Detect which cell encompasses the target text, then output its [X, Y] center coordinate. 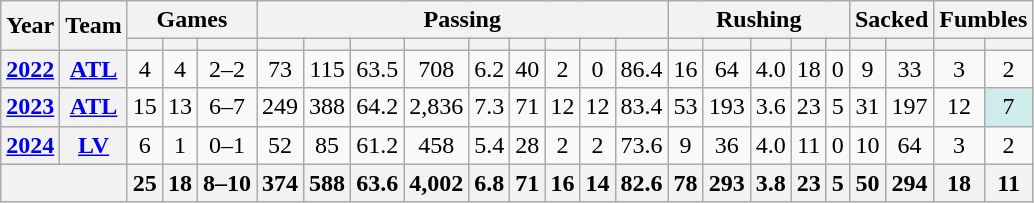
64.2 [378, 107]
2023 [30, 107]
Passing [463, 20]
6 [144, 145]
7 [1008, 107]
83.4 [642, 107]
6.8 [490, 183]
13 [180, 107]
4,002 [436, 183]
294 [909, 183]
374 [280, 183]
193 [726, 107]
40 [528, 69]
293 [726, 183]
78 [686, 183]
Fumbles [984, 20]
249 [280, 107]
82.6 [642, 183]
14 [598, 183]
53 [686, 107]
36 [726, 145]
2,836 [436, 107]
63.6 [378, 183]
Year [30, 26]
5.4 [490, 145]
3.6 [770, 107]
86.4 [642, 69]
Team [94, 26]
Rushing [758, 20]
33 [909, 69]
6–7 [226, 107]
7.3 [490, 107]
1 [180, 145]
50 [867, 183]
6.2 [490, 69]
63.5 [378, 69]
28 [528, 145]
73 [280, 69]
588 [328, 183]
8–10 [226, 183]
LV [94, 145]
31 [867, 107]
2022 [30, 69]
52 [280, 145]
708 [436, 69]
25 [144, 183]
458 [436, 145]
85 [328, 145]
197 [909, 107]
Games [192, 20]
Sacked [891, 20]
61.2 [378, 145]
15 [144, 107]
388 [328, 107]
2024 [30, 145]
0–1 [226, 145]
73.6 [642, 145]
115 [328, 69]
3.8 [770, 183]
2–2 [226, 69]
10 [867, 145]
